Extract the (X, Y) coordinate from the center of the cell holding the provided text.  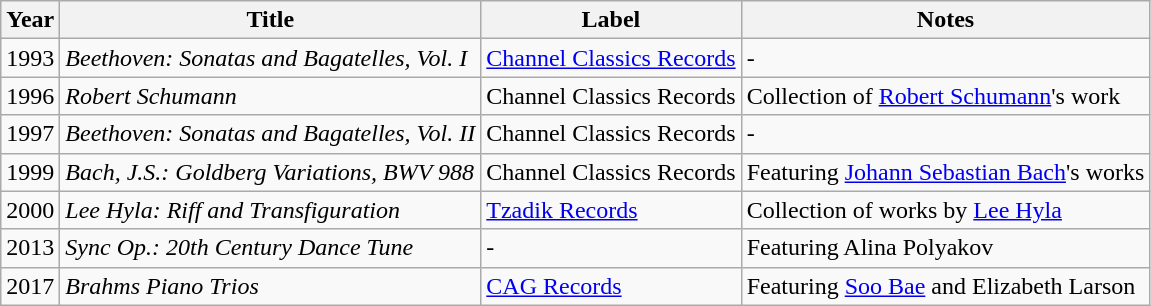
Year (30, 20)
2013 (30, 248)
Sync Op.: 20th Century Dance Tune (270, 248)
2000 (30, 210)
Label (611, 20)
Tzadik Records (611, 210)
1999 (30, 172)
2017 (30, 286)
Featuring Soo Bae and Elizabeth Larson (946, 286)
1993 (30, 58)
1997 (30, 134)
Robert Schumann (270, 96)
Featuring Alina Polyakov (946, 248)
Notes (946, 20)
Title (270, 20)
1996 (30, 96)
Brahms Piano Trios (270, 286)
Beethoven: Sonatas and Bagatelles, Vol. I (270, 58)
Beethoven: Sonatas and Bagatelles, Vol. II (270, 134)
Bach, J.S.: Goldberg Variations, BWV 988 (270, 172)
Featuring Johann Sebastian Bach's works (946, 172)
Lee Hyla: Riff and Transfiguration (270, 210)
Collection of works by Lee Hyla (946, 210)
CAG Records (611, 286)
Collection of Robert Schumann's work (946, 96)
